Locate the cell with the specified text and output its [x, y] center coordinate. 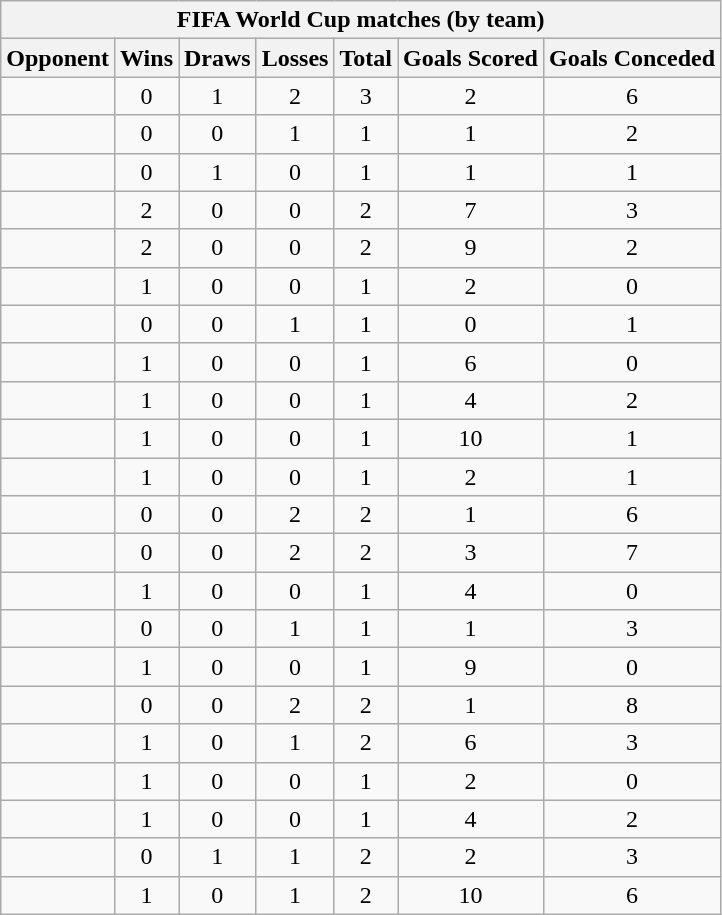
Wins [147, 58]
8 [632, 705]
Total [366, 58]
FIFA World Cup matches (by team) [361, 20]
Opponent [58, 58]
Draws [217, 58]
Losses [295, 58]
Goals Conceded [632, 58]
Goals Scored [471, 58]
